Identify which cell holds the provided text, then report its [X, Y] central coordinate. 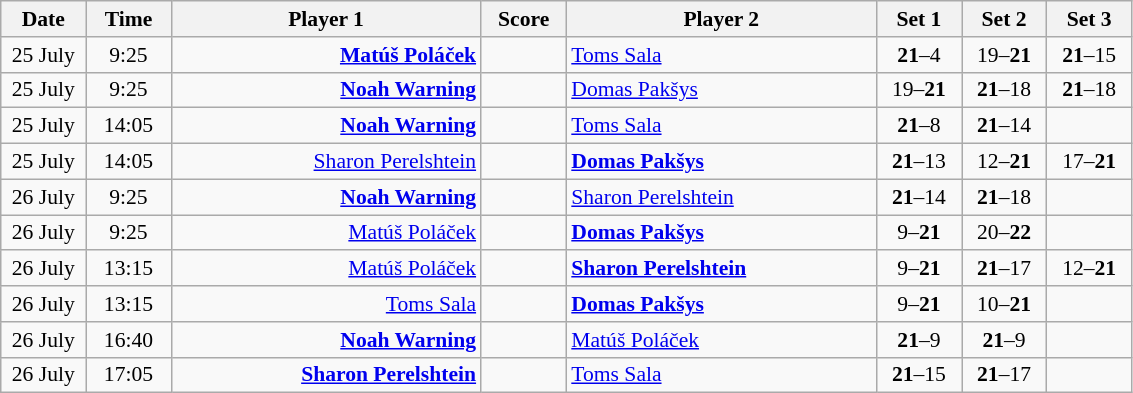
17:05 [128, 375]
20–22 [1004, 233]
Score [524, 19]
Set 2 [1004, 19]
16:40 [128, 340]
17–21 [1090, 162]
Time [128, 19]
10–21 [1004, 304]
Date [44, 19]
Player 2 [721, 19]
21–8 [918, 126]
21–4 [918, 55]
Player 1 [326, 19]
21–13 [918, 162]
Set 3 [1090, 19]
Set 1 [918, 19]
